For the text-containing cell, return its midpoint in [X, Y] coordinate format. 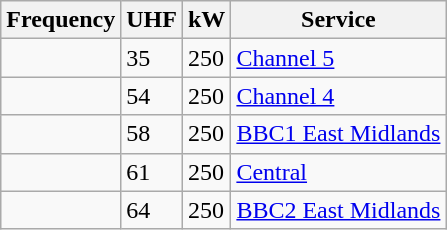
BBC1 East Midlands [338, 134]
UHF [152, 20]
54 [152, 96]
61 [152, 172]
Channel 5 [338, 58]
BBC2 East Midlands [338, 210]
64 [152, 210]
Service [338, 20]
35 [152, 58]
Central [338, 172]
kW [206, 20]
Frequency [61, 20]
Channel 4 [338, 96]
58 [152, 134]
